From the cell containing the given text, extract its center point as (x, y) coordinate. 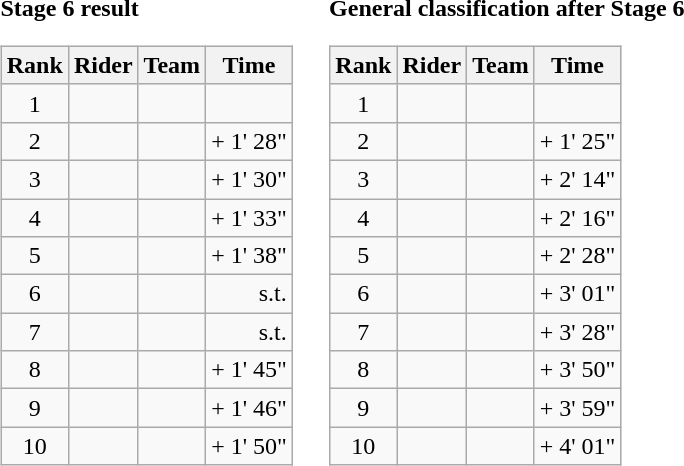
+ 2' 28" (578, 256)
+ 1' 45" (250, 370)
+ 2' 16" (578, 217)
+ 1' 25" (578, 141)
+ 1' 50" (250, 446)
+ 2' 14" (578, 179)
+ 4' 01" (578, 446)
+ 1' 30" (250, 179)
+ 3' 01" (578, 294)
+ 1' 28" (250, 141)
+ 1' 33" (250, 217)
+ 1' 46" (250, 408)
+ 1' 38" (250, 256)
+ 3' 28" (578, 332)
+ 3' 59" (578, 408)
+ 3' 50" (578, 370)
